From the cell containing the given text, extract its center point as [X, Y] coordinate. 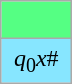
q0x# [36, 61]
